From the cell containing the given text, extract its center point as (X, Y) coordinate. 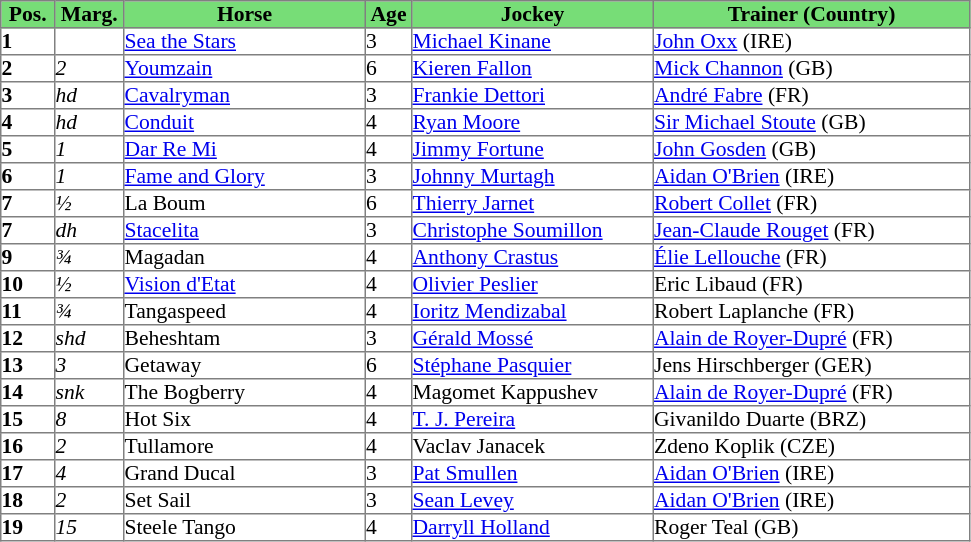
Dar Re Mi (245, 150)
18 (28, 500)
Sea the Stars (245, 42)
10 (28, 284)
Vision d'Etat (245, 284)
Robert Collet (FR) (811, 204)
Sean Levey (533, 500)
Darryll Holland (533, 528)
Grand Ducal (245, 474)
Steele Tango (245, 528)
Magomet Kappushev (533, 392)
Tullamore (245, 446)
Jockey (533, 14)
Horse (245, 14)
Ryan Moore (533, 122)
Tangaspeed (245, 312)
5 (28, 150)
Robert Laplanche (FR) (811, 312)
Set Sail (245, 500)
14 (28, 392)
Beheshtam (245, 338)
Jean-Claude Rouget (FR) (811, 230)
Anthony Crastus (533, 258)
Eric Libaud (FR) (811, 284)
Hot Six (245, 420)
André Fabre (FR) (811, 96)
Olivier Peslier (533, 284)
Christophe Soumillon (533, 230)
17 (28, 474)
Élie Lellouche (FR) (811, 258)
11 (28, 312)
Frankie Dettori (533, 96)
Mick Channon (GB) (811, 68)
Johnny Murtagh (533, 176)
Jens Hirschberger (GER) (811, 366)
Zdeno Koplik (CZE) (811, 446)
Getaway (245, 366)
shd (90, 338)
Givanildo Duarte (BRZ) (811, 420)
Conduit (245, 122)
Thierry Jarnet (533, 204)
Vaclav Janacek (533, 446)
16 (28, 446)
Sir Michael Stoute (GB) (811, 122)
13 (28, 366)
Cavalryman (245, 96)
John Gosden (GB) (811, 150)
La Boum (245, 204)
Roger Teal (GB) (811, 528)
12 (28, 338)
Stéphane Pasquier (533, 366)
The Bogberry (245, 392)
Fame and Glory (245, 176)
Age (388, 14)
Michael Kinane (533, 42)
8 (90, 420)
Youmzain (245, 68)
Magadan (245, 258)
T. J. Pereira (533, 420)
19 (28, 528)
Stacelita (245, 230)
9 (28, 258)
Ioritz Mendizabal (533, 312)
Gérald Mossé (533, 338)
dh (90, 230)
Pat Smullen (533, 474)
Marg. (90, 14)
Pos. (28, 14)
Trainer (Country) (811, 14)
Jimmy Fortune (533, 150)
snk (90, 392)
John Oxx (IRE) (811, 42)
Kieren Fallon (533, 68)
